Output the (x, y) coordinate of the center of the cell containing the given text.  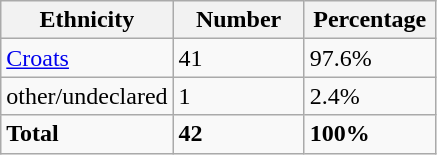
Croats (87, 58)
Number (238, 20)
2.4% (370, 96)
Total (87, 134)
41 (238, 58)
42 (238, 134)
100% (370, 134)
other/undeclared (87, 96)
97.6% (370, 58)
1 (238, 96)
Ethnicity (87, 20)
Percentage (370, 20)
